Search for the cell housing the specified text and yield its [X, Y] center coordinate. 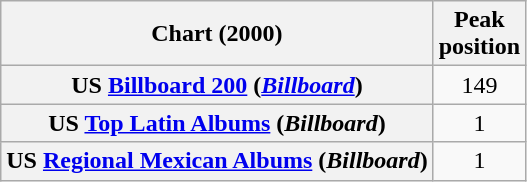
149 [479, 85]
US Billboard 200 (Billboard) [217, 85]
US Top Latin Albums (Billboard) [217, 123]
US Regional Mexican Albums (Billboard) [217, 161]
Chart (2000) [217, 34]
Peakposition [479, 34]
